Detect which cell encompasses the target text, then output its [X, Y] center coordinate. 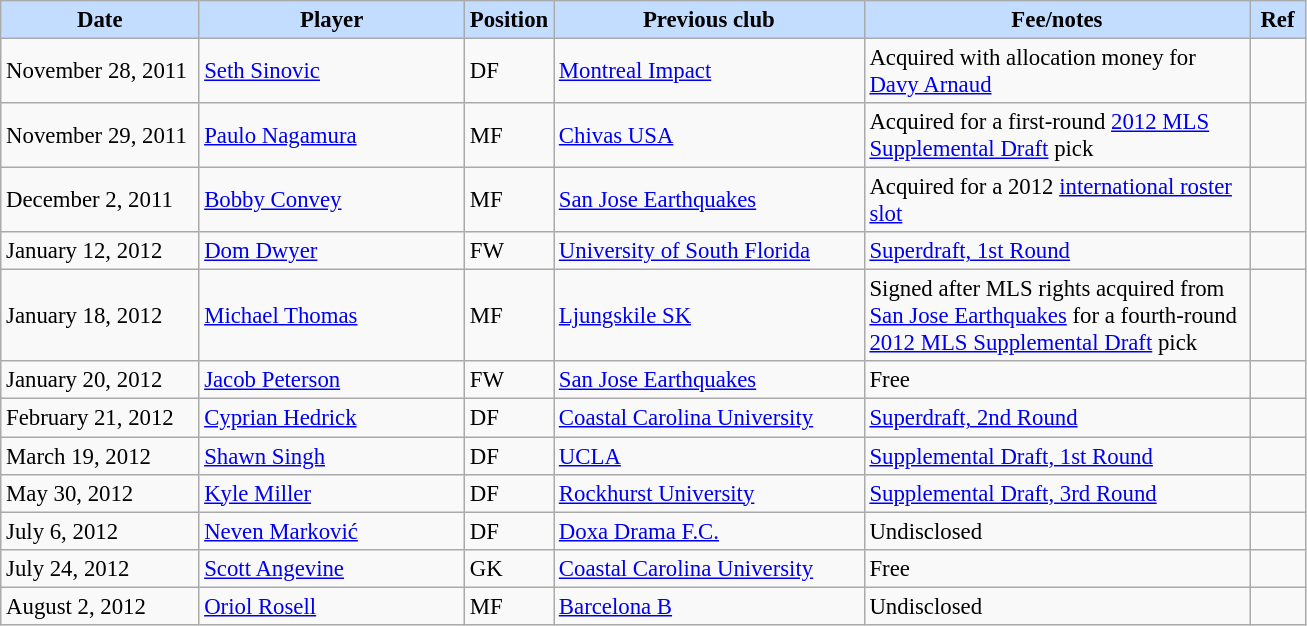
July 24, 2012 [100, 568]
Doxa Drama F.C. [710, 531]
Acquired for a first-round 2012 MLS Supplemental Draft pick [1057, 136]
Previous club [710, 20]
University of South Florida [710, 251]
Barcelona B [710, 606]
Dom Dwyer [332, 251]
November 28, 2011 [100, 72]
Paulo Nagamura [332, 136]
Shawn Singh [332, 456]
Montreal Impact [710, 72]
Michael Thomas [332, 316]
July 6, 2012 [100, 531]
Oriol Rosell [332, 606]
Rockhurst University [710, 493]
Signed after MLS rights acquired from San Jose Earthquakes for a fourth-round 2012 MLS Supplemental Draft pick [1057, 316]
Ljungskile SK [710, 316]
Fee/notes [1057, 20]
Jacob Peterson [332, 381]
Superdraft, 1st Round [1057, 251]
March 19, 2012 [100, 456]
Supplemental Draft, 3rd Round [1057, 493]
November 29, 2011 [100, 136]
May 30, 2012 [100, 493]
December 2, 2011 [100, 200]
Cyprian Hedrick [332, 418]
Bobby Convey [332, 200]
Kyle Miller [332, 493]
Superdraft, 2nd Round [1057, 418]
January 20, 2012 [100, 381]
Scott Angevine [332, 568]
Neven Marković [332, 531]
GK [508, 568]
Seth Sinovic [332, 72]
January 12, 2012 [100, 251]
August 2, 2012 [100, 606]
Position [508, 20]
January 18, 2012 [100, 316]
Ref [1278, 20]
UCLA [710, 456]
Chivas USA [710, 136]
February 21, 2012 [100, 418]
Player [332, 20]
Supplemental Draft, 1st Round [1057, 456]
Date [100, 20]
Acquired with allocation money for Davy Arnaud [1057, 72]
Acquired for a 2012 international roster slot [1057, 200]
